Capture the cell that displays the provided text and extract its (x, y) central coordinate. 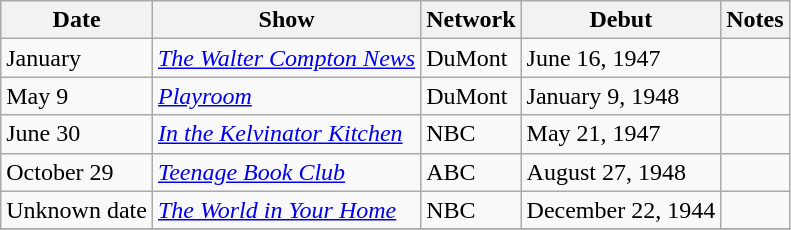
The Walter Compton News (286, 58)
Date (77, 20)
October 29 (77, 172)
ABC (471, 172)
May 21, 1947 (621, 134)
August 27, 1948 (621, 172)
Playroom (286, 96)
Notes (755, 20)
June 16, 1947 (621, 58)
Show (286, 20)
Unknown date (77, 210)
May 9 (77, 96)
Teenage Book Club (286, 172)
June 30 (77, 134)
January (77, 58)
In the Kelvinator Kitchen (286, 134)
January 9, 1948 (621, 96)
Debut (621, 20)
December 22, 1944 (621, 210)
Network (471, 20)
The World in Your Home (286, 210)
